Locate the cell with the specified text and output its [x, y] center coordinate. 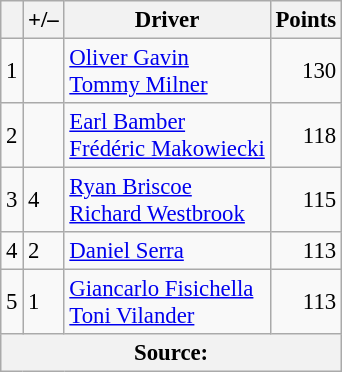
115 [306, 200]
118 [306, 136]
Points [306, 20]
+/– [44, 20]
Oliver Gavin Tommy Milner [167, 72]
Giancarlo Fisichella Toni Vilander [167, 302]
130 [306, 72]
Driver [167, 20]
Daniel Serra [167, 251]
Source: [172, 353]
Earl Bamber Frédéric Makowiecki [167, 136]
3 [12, 200]
5 [12, 302]
Ryan Briscoe Richard Westbrook [167, 200]
